Capture the cell that displays the provided text and extract its [x, y] central coordinate. 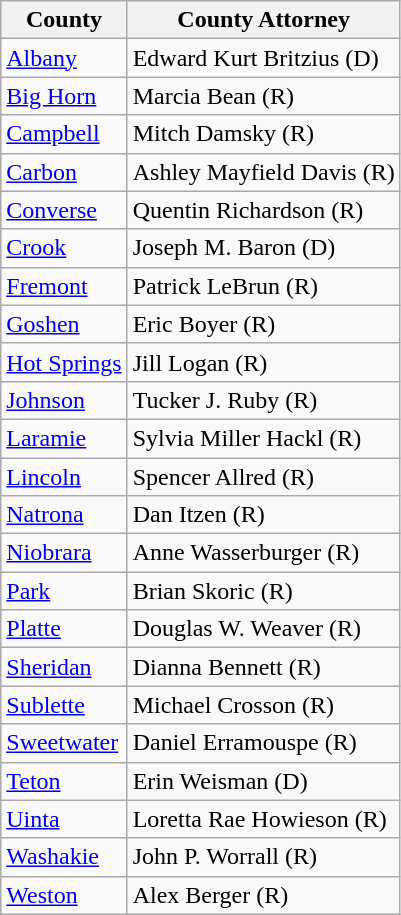
Fremont [64, 286]
County [64, 20]
Goshen [64, 324]
Teton [64, 781]
Jill Logan (R) [264, 362]
Weston [64, 895]
Niobrara [64, 553]
Carbon [64, 172]
Sheridan [64, 667]
Michael Crosson (R) [264, 705]
Big Horn [64, 96]
Edward Kurt Britzius (D) [264, 58]
Converse [64, 210]
Albany [64, 58]
Lincoln [64, 477]
County Attorney [264, 20]
Washakie [64, 857]
Sublette [64, 705]
Laramie [64, 438]
Uinta [64, 819]
Eric Boyer (R) [264, 324]
Park [64, 591]
Quentin Richardson (R) [264, 210]
Mitch Damsky (R) [264, 134]
Johnson [64, 400]
Loretta Rae Howieson (R) [264, 819]
Sylvia Miller Hackl (R) [264, 438]
Crook [64, 248]
Spencer Allred (R) [264, 477]
Sweetwater [64, 743]
Ashley Mayfield Davis (R) [264, 172]
Dianna Bennett (R) [264, 667]
Hot Springs [64, 362]
Erin Weisman (D) [264, 781]
Dan Itzen (R) [264, 515]
Patrick LeBrun (R) [264, 286]
Campbell [64, 134]
Tucker J. Ruby (R) [264, 400]
Marcia Bean (R) [264, 96]
Alex Berger (R) [264, 895]
Platte [64, 629]
Joseph M. Baron (D) [264, 248]
Daniel Erramouspe (R) [264, 743]
Brian Skoric (R) [264, 591]
John P. Worrall (R) [264, 857]
Natrona [64, 515]
Douglas W. Weaver (R) [264, 629]
Anne Wasserburger (R) [264, 553]
